Capture the cell that displays the provided text and extract its [x, y] central coordinate. 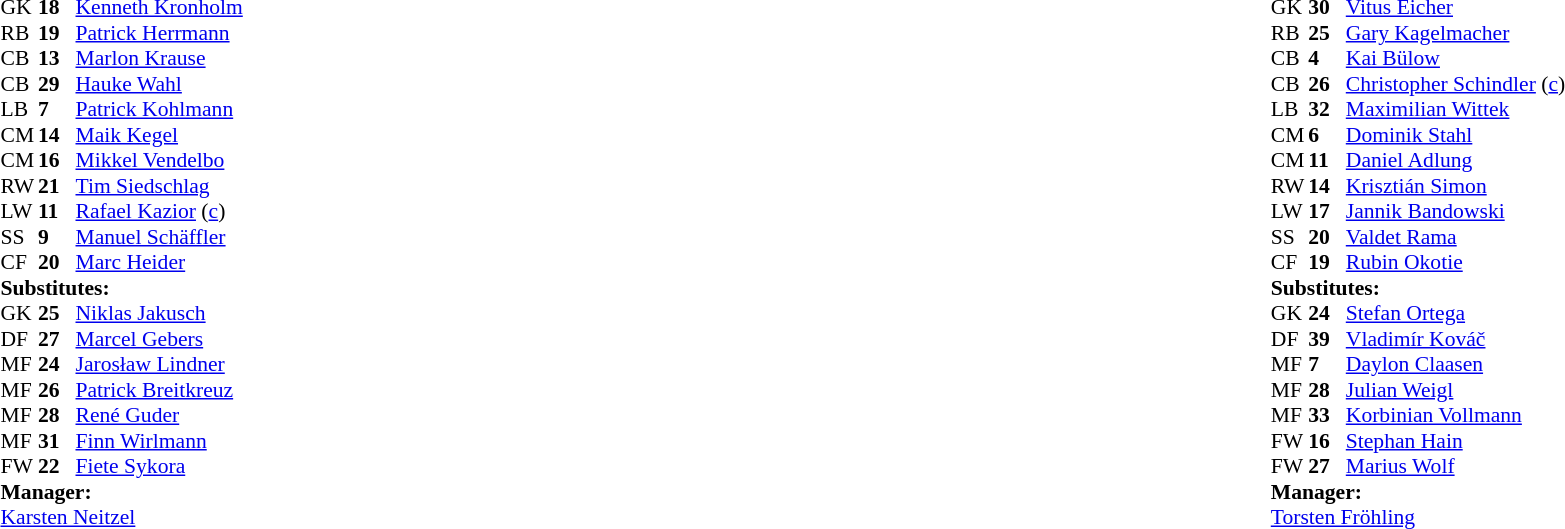
Maik Kegel [160, 135]
Marius Wolf [1456, 467]
Marlon Krause [160, 59]
Gary Kagelmacher [1456, 33]
Christopher Schindler (c) [1456, 84]
Stefan Ortega [1456, 313]
Valdet Rama [1456, 237]
Patrick Breitkreuz [160, 390]
17 [1327, 211]
13 [57, 59]
Tim Siedschlag [160, 186]
Korbinian Vollmann [1456, 415]
Krisztián Simon [1456, 186]
René Guder [160, 415]
Julian Weigl [1456, 390]
39 [1327, 339]
Rubin Okotie [1456, 263]
Marc Heider [160, 263]
Jarosław Lindner [160, 365]
Daylon Claasen [1456, 365]
Marcel Gebers [160, 339]
Patrick Kohlmann [160, 109]
Daniel Adlung [1456, 161]
Fiete Sykora [160, 467]
Jannik Bandowski [1456, 211]
Vladimír Kováč [1456, 339]
Dominik Stahl [1456, 135]
Stephan Hain [1456, 441]
31 [57, 441]
33 [1327, 415]
6 [1327, 135]
21 [57, 186]
Maximilian Wittek [1456, 109]
22 [57, 467]
4 [1327, 59]
29 [57, 84]
Finn Wirlmann [160, 441]
Mikkel Vendelbo [160, 161]
Manuel Schäffler [160, 237]
Niklas Jakusch [160, 313]
32 [1327, 109]
Rafael Kazior (c) [160, 211]
Kai Bülow [1456, 59]
9 [57, 237]
Hauke Wahl [160, 84]
Patrick Herrmann [160, 33]
